Identify which cell holds the provided text, then report its (x, y) central coordinate. 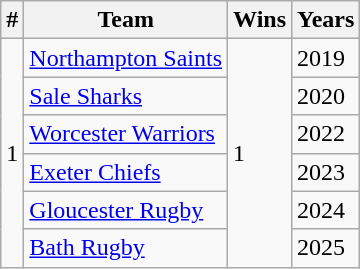
Sale Sharks (126, 96)
# (12, 20)
2025 (326, 248)
2022 (326, 134)
Northampton Saints (126, 58)
2023 (326, 172)
Worcester Warriors (126, 134)
Bath Rugby (126, 248)
Gloucester Rugby (126, 210)
Wins (260, 20)
2020 (326, 96)
2019 (326, 58)
Years (326, 20)
2024 (326, 210)
Team (126, 20)
Exeter Chiefs (126, 172)
